Output the [X, Y] coordinate of the center of the cell containing the given text.  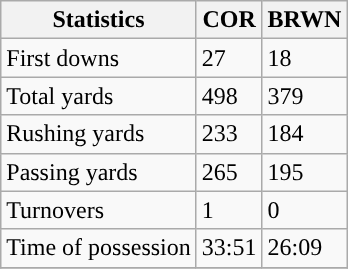
27 [229, 58]
379 [304, 96]
18 [304, 58]
1 [229, 210]
Total yards [99, 96]
Passing yards [99, 172]
265 [229, 172]
BRWN [304, 20]
26:09 [304, 248]
0 [304, 210]
195 [304, 172]
Time of possession [99, 248]
Rushing yards [99, 134]
184 [304, 134]
Turnovers [99, 210]
233 [229, 134]
33:51 [229, 248]
Statistics [99, 20]
COR [229, 20]
First downs [99, 58]
498 [229, 96]
